Scan for the cell matching the given text and deliver its (x, y) coordinate at center. 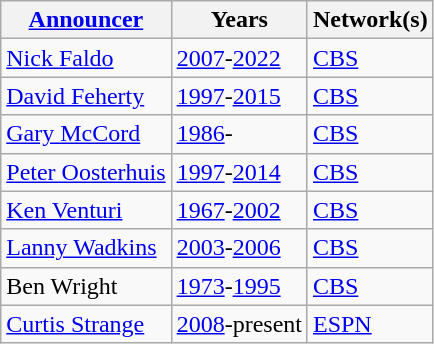
Ben Wright (86, 286)
Announcer (86, 20)
Gary McCord (86, 134)
Nick Faldo (86, 58)
1997-2015 (239, 96)
1997-2014 (239, 172)
Peter Oosterhuis (86, 172)
David Feherty (86, 96)
2003-2006 (239, 248)
1967-2002 (239, 210)
1973-1995 (239, 286)
Network(s) (370, 20)
ESPN (370, 324)
2008-present (239, 324)
2007-2022 (239, 58)
Ken Venturi (86, 210)
Years (239, 20)
1986- (239, 134)
Lanny Wadkins (86, 248)
Curtis Strange (86, 324)
